For the text-containing cell, return its midpoint in [x, y] coordinate format. 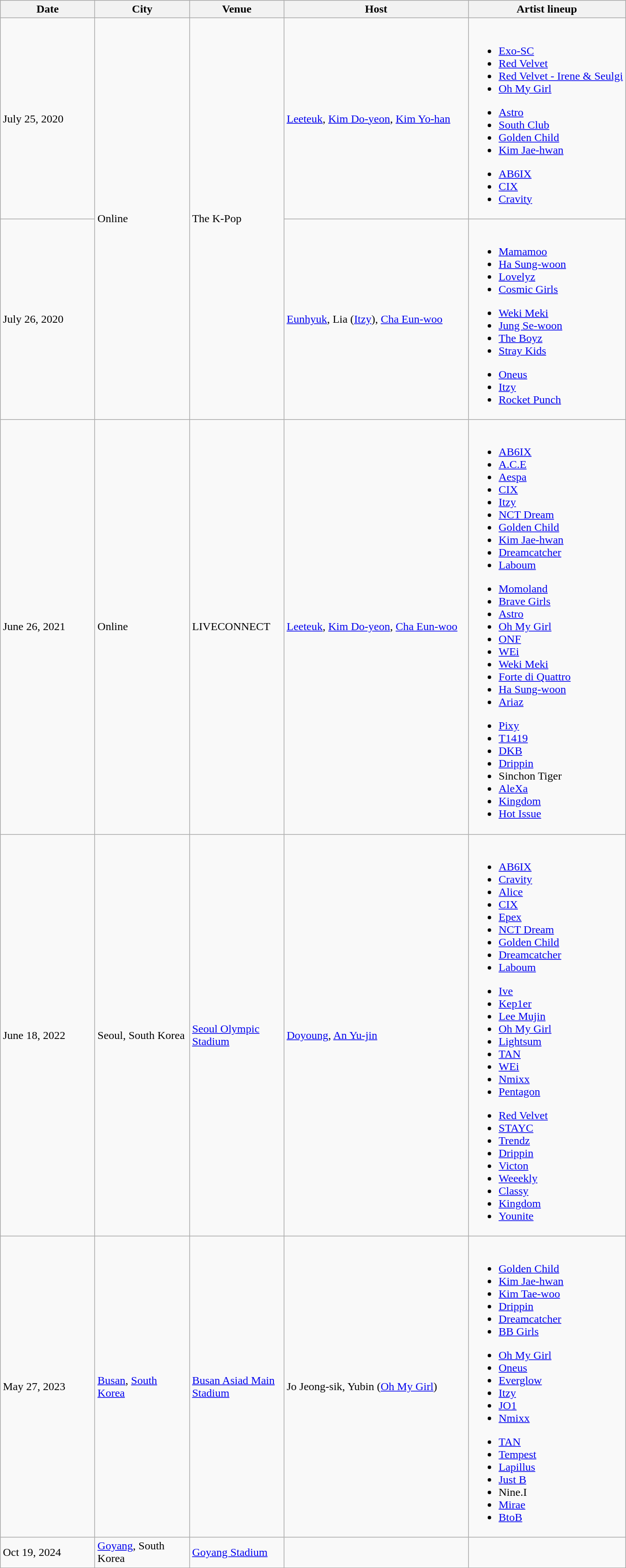
Exo-SCRed VelvetRed Velvet - Irene & SeulgiOh My GirlAstroSouth ClubGolden ChildKim Jae-hwanAB6IXCIXCravity [547, 118]
Jo Jeong-sik, Yubin (Oh My Girl) [376, 1387]
Seoul, South Korea [143, 1035]
Golden ChildKim Jae-hwanKim Tae-wooDrippinDreamcatcherBB GirlsOh My GirlOneusEverglowItzyJO1NmixxTANTempestLapillusJust BNine.IMiraeBtoB [547, 1387]
Doyoung, An Yu-jin [376, 1035]
Leeteuk, Kim Do-yeon, Cha Eun-woo [376, 627]
Venue [237, 9]
LIVECONNECT [237, 627]
June 18, 2022 [48, 1035]
City [143, 9]
Goyang Stadium [237, 1553]
Goyang, South Korea [143, 1553]
Eunhyuk, Lia (Itzy), Cha Eun-woo [376, 319]
Date [48, 9]
July 26, 2020 [48, 319]
Busan Asiad Main Stadium [237, 1387]
June 26, 2021 [48, 627]
May 27, 2023 [48, 1387]
Artist lineup [547, 9]
MamamooHa Sung-woonLovelyzCosmic GirlsWeki MekiJung Se-woonThe BoyzStray KidsOneusItzyRocket Punch [547, 319]
Busan, South Korea [143, 1387]
The K-Pop [237, 219]
Seoul Olympic Stadium [237, 1035]
Leeteuk, Kim Do-yeon, Kim Yo-han [376, 118]
Host [376, 9]
July 25, 2020 [48, 118]
Oct 19, 2024 [48, 1553]
